Identify which cell holds the provided text, then report its (X, Y) central coordinate. 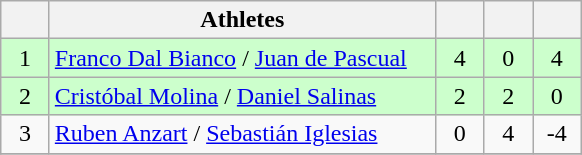
1 (26, 58)
Athletes (242, 20)
3 (26, 134)
-4 (556, 134)
Cristóbal Molina / Daniel Salinas (242, 96)
Ruben Anzart / Sebastián Iglesias (242, 134)
Franco Dal Bianco / Juan de Pascual (242, 58)
